Provide the [X, Y] coordinate of the cell's center where the given text is located.  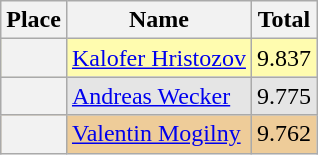
Place [34, 20]
Total [284, 20]
9.775 [284, 96]
Kalofer Hristozov [158, 58]
9.762 [284, 134]
9.837 [284, 58]
Name [158, 20]
Andreas Wecker [158, 96]
Valentin Mogilny [158, 134]
